From the cell containing the given text, extract its center point as (x, y) coordinate. 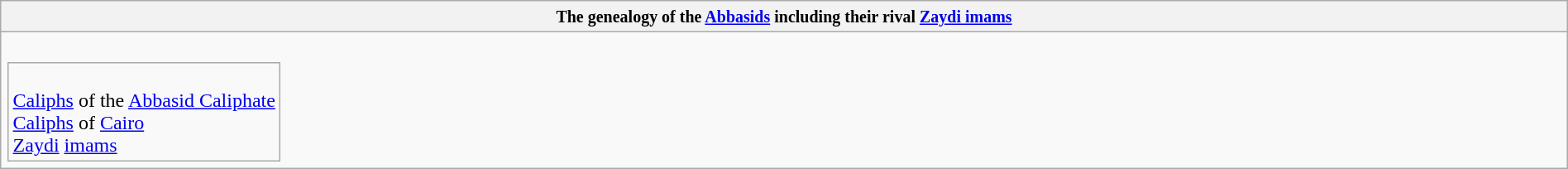
The genealogy of the Abbasids including their rival Zaydi imams (784, 17)
